From the cell containing the given text, extract its center point as (X, Y) coordinate. 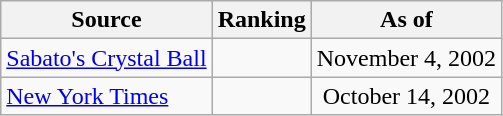
Source (106, 20)
New York Times (106, 96)
November 4, 2002 (406, 58)
Sabato's Crystal Ball (106, 58)
Ranking (262, 20)
As of (406, 20)
October 14, 2002 (406, 96)
